For the text-containing cell, return its midpoint in [x, y] coordinate format. 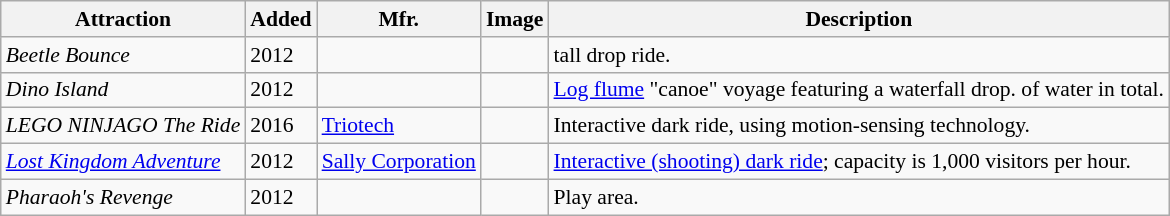
Dino Island [124, 90]
Attraction [124, 19]
Image [515, 19]
Play area. [860, 197]
Triotech [399, 126]
Beetle Bounce [124, 55]
Description [860, 19]
Sally Corporation [399, 162]
Lost Kingdom Adventure [124, 162]
2016 [280, 126]
Pharaoh's Revenge [124, 197]
Mfr. [399, 19]
Interactive dark ride, using motion-sensing technology. [860, 126]
Log flume "canoe" voyage featuring a waterfall drop. of water in total. [860, 90]
tall drop ride. [860, 55]
LEGO NINJAGO The Ride [124, 126]
Added [280, 19]
Interactive (shooting) dark ride; capacity is 1,000 visitors per hour. [860, 162]
